Provide the [X, Y] coordinate of the cell's center where the given text is located.  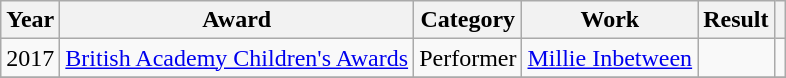
Year [30, 20]
Result [736, 20]
Category [468, 20]
British Academy Children's Awards [237, 58]
Millie Inbetween [610, 58]
Work [610, 20]
Award [237, 20]
Performer [468, 58]
2017 [30, 58]
